Determine the [x, y] coordinate at the center of the cell enclosing the given text.  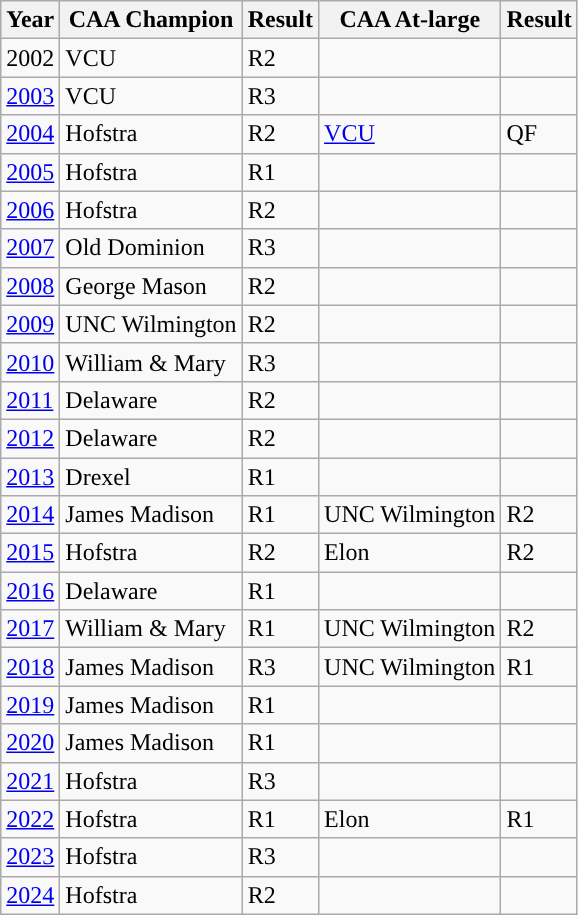
2009 [30, 324]
2015 [30, 553]
2007 [30, 248]
2012 [30, 438]
2002 [30, 58]
2017 [30, 629]
2013 [30, 477]
2005 [30, 172]
George Mason [151, 286]
CAA Champion [151, 20]
2024 [30, 895]
2019 [30, 705]
2010 [30, 362]
2020 [30, 743]
2004 [30, 134]
2011 [30, 400]
2021 [30, 781]
2022 [30, 819]
2016 [30, 591]
Year [30, 20]
2003 [30, 96]
2023 [30, 857]
2014 [30, 515]
Old Dominion [151, 248]
CAA At-large [410, 20]
Drexel [151, 477]
2008 [30, 286]
2006 [30, 210]
2018 [30, 667]
QF [539, 134]
